Find where the given text appears and provide that cell's center as (x, y) coordinate. 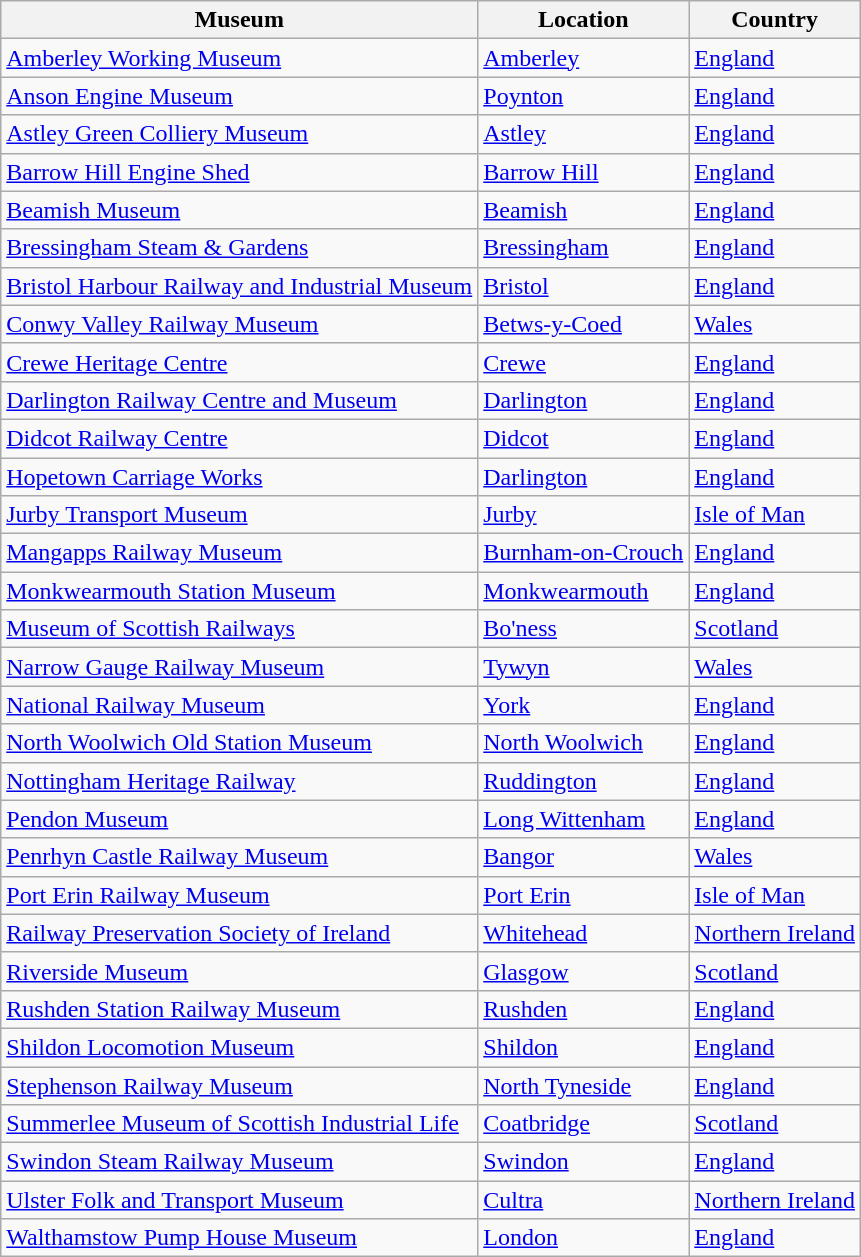
Bristol (584, 286)
North Woolwich (584, 743)
Anson Engine Museum (240, 96)
Stephenson Railway Museum (240, 1085)
Darlington Railway Centre and Museum (240, 400)
Country (775, 20)
Conwy Valley Railway Museum (240, 324)
North Tyneside (584, 1085)
Tywyn (584, 667)
Port Erin Railway Museum (240, 895)
Summerlee Museum of Scottish Industrial Life (240, 1124)
Ruddington (584, 781)
Riverside Museum (240, 971)
North Woolwich Old Station Museum (240, 743)
Museum of Scottish Railways (240, 629)
Museum (240, 20)
Crewe Heritage Centre (240, 362)
Burnham-on-Crouch (584, 553)
Betws-y-Coed (584, 324)
Coatbridge (584, 1124)
Crewe (584, 362)
Jurby (584, 515)
Astley Green Colliery Museum (240, 134)
Nottingham Heritage Railway (240, 781)
Swindon (584, 1162)
Poynton (584, 96)
York (584, 705)
Astley (584, 134)
Monkwearmouth (584, 591)
Bo'ness (584, 629)
Mangapps Railway Museum (240, 553)
Location (584, 20)
Barrow Hill Engine Shed (240, 172)
Monkwearmouth Station Museum (240, 591)
Beamish Museum (240, 210)
Long Wittenham (584, 819)
London (584, 1238)
Pendon Museum (240, 819)
Ulster Folk and Transport Museum (240, 1200)
Walthamstow Pump House Museum (240, 1238)
Bressingham Steam & Gardens (240, 248)
Rushden Station Railway Museum (240, 1009)
Whitehead (584, 933)
Jurby Transport Museum (240, 515)
Rushden (584, 1009)
Port Erin (584, 895)
Railway Preservation Society of Ireland (240, 933)
Barrow Hill (584, 172)
National Railway Museum (240, 705)
Hopetown Carriage Works (240, 477)
Beamish (584, 210)
Shildon (584, 1047)
Narrow Gauge Railway Museum (240, 667)
Cultra (584, 1200)
Didcot Railway Centre (240, 438)
Glasgow (584, 971)
Swindon Steam Railway Museum (240, 1162)
Amberley Working Museum (240, 58)
Penrhyn Castle Railway Museum (240, 857)
Bristol Harbour Railway and Industrial Museum (240, 286)
Bressingham (584, 248)
Didcot (584, 438)
Amberley (584, 58)
Shildon Locomotion Museum (240, 1047)
Bangor (584, 857)
